From the cell containing the given text, extract its center point as (X, Y) coordinate. 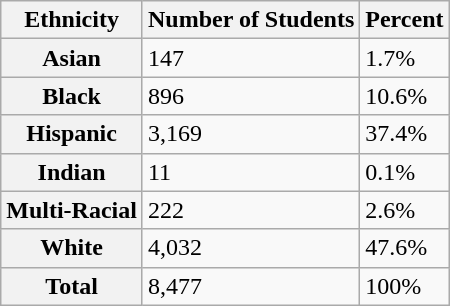
Black (72, 96)
37.4% (404, 134)
10.6% (404, 96)
1.7% (404, 58)
White (72, 248)
4,032 (250, 248)
Hispanic (72, 134)
Asian (72, 58)
Multi-Racial (72, 210)
Indian (72, 172)
8,477 (250, 286)
2.6% (404, 210)
Total (72, 286)
3,169 (250, 134)
147 (250, 58)
Ethnicity (72, 20)
222 (250, 210)
Percent (404, 20)
100% (404, 286)
Number of Students (250, 20)
896 (250, 96)
11 (250, 172)
47.6% (404, 248)
0.1% (404, 172)
